Capture the cell that displays the provided text and extract its [x, y] central coordinate. 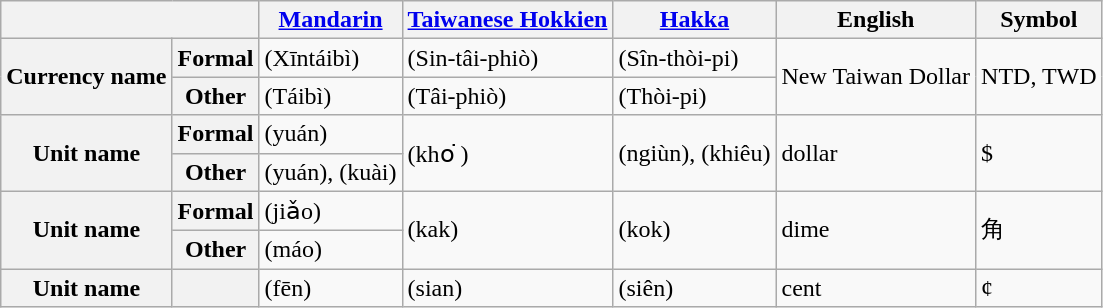
Symbol [1040, 20]
(jiǎo) [330, 211]
(ngiùn), (khiêu) [694, 153]
dime [876, 230]
New Taiwan Dollar [876, 77]
(siên) [694, 288]
(sian) [508, 288]
(kho͘ ) [508, 153]
(kak) [508, 230]
(yuán) [330, 134]
(Xīntáibì) [330, 58]
Hakka [694, 20]
¢ [1040, 288]
$ [1040, 153]
(yuán), (kuài) [330, 172]
(máo) [330, 250]
NTD, TWD [1040, 77]
(fēn) [330, 288]
dollar [876, 153]
(Sin-tâi-phiò) [508, 58]
(kok) [694, 230]
(Thòi-pi) [694, 96]
(Tâi-phiò) [508, 96]
Currency name [86, 77]
Mandarin [330, 20]
角 [1040, 230]
Taiwanese Hokkien [508, 20]
(Sîn-thòi-pi) [694, 58]
English [876, 20]
(Táibì) [330, 96]
cent [876, 288]
